Output the [x, y] coordinate of the center of the cell containing the given text.  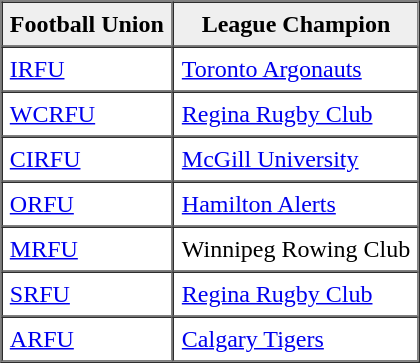
WCRFU [87, 114]
ARFU [87, 338]
IRFU [87, 68]
SRFU [87, 294]
Calgary Tigers [296, 338]
MRFU [87, 248]
League Champion [296, 24]
Toronto Argonauts [296, 68]
CIRFU [87, 158]
McGill University [296, 158]
Football Union [87, 24]
Hamilton Alerts [296, 204]
ORFU [87, 204]
Winnipeg Rowing Club [296, 248]
